Return (X, Y) of the center of cell containing provided text 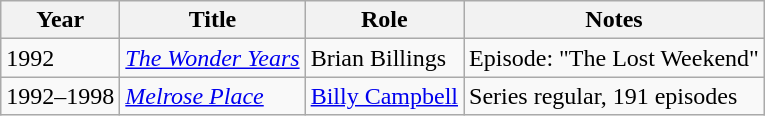
1992 (60, 58)
Title (212, 20)
Role (384, 20)
Melrose Place (212, 96)
Series regular, 191 episodes (614, 96)
Brian Billings (384, 58)
1992–1998 (60, 96)
Episode: "The Lost Weekend" (614, 58)
The Wonder Years (212, 58)
Year (60, 20)
Notes (614, 20)
Billy Campbell (384, 96)
